From the cell containing the given text, extract its center point as (X, Y) coordinate. 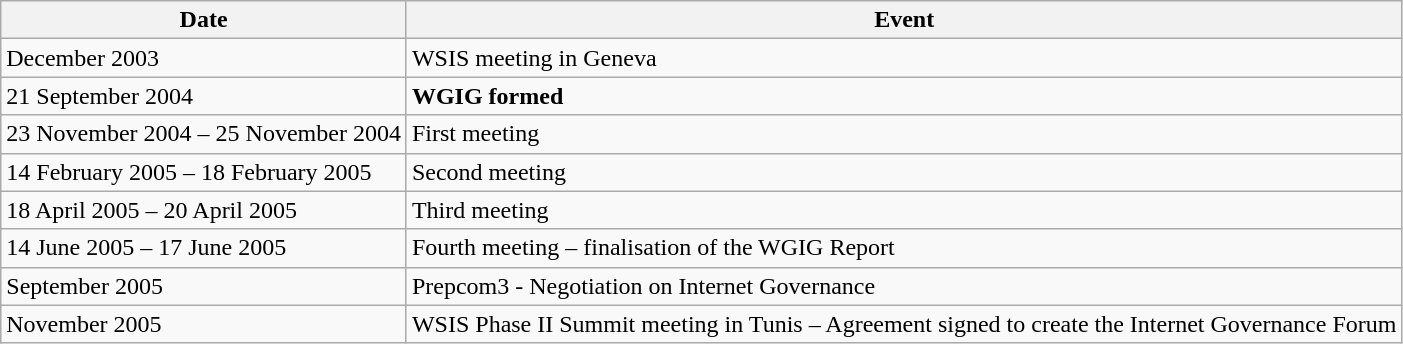
Fourth meeting – finalisation of the WGIG Report (904, 248)
December 2003 (204, 58)
Event (904, 20)
18 April 2005 – 20 April 2005 (204, 210)
Third meeting (904, 210)
WSIS Phase II Summit meeting in Tunis – Agreement signed to create the Internet Governance Forum (904, 324)
November 2005 (204, 324)
14 June 2005 – 17 June 2005 (204, 248)
21 September 2004 (204, 96)
23 November 2004 – 25 November 2004 (204, 134)
Second meeting (904, 172)
WSIS meeting in Geneva (904, 58)
September 2005 (204, 286)
Date (204, 20)
WGIG formed (904, 96)
14 February 2005 – 18 February 2005 (204, 172)
Prepcom3 - Negotiation on Internet Governance (904, 286)
First meeting (904, 134)
